Pinpoint the cell where the given text exists, returning its [X, Y] midpoint coordinate. 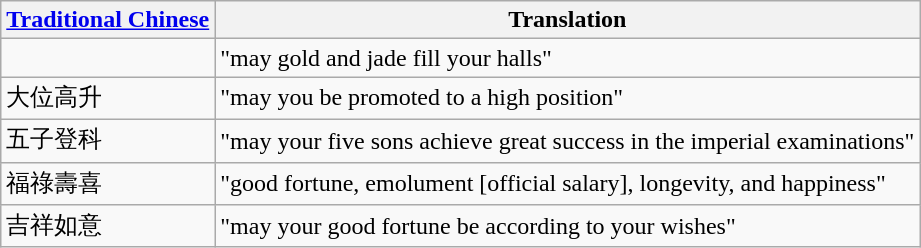
"good fortune, emolument [official salary], longevity, and happiness" [568, 184]
"may your good fortune be according to your wishes" [568, 226]
大位高升 [108, 98]
Translation [568, 20]
五子登科 [108, 140]
"may you be promoted to a high position" [568, 98]
吉祥如意 [108, 226]
"may gold and jade fill your halls" [568, 58]
福祿壽喜 [108, 184]
Traditional Chinese [108, 20]
"may your five sons achieve great success in the imperial examinations" [568, 140]
